Scan for the cell matching the given text and deliver its (X, Y) coordinate at center. 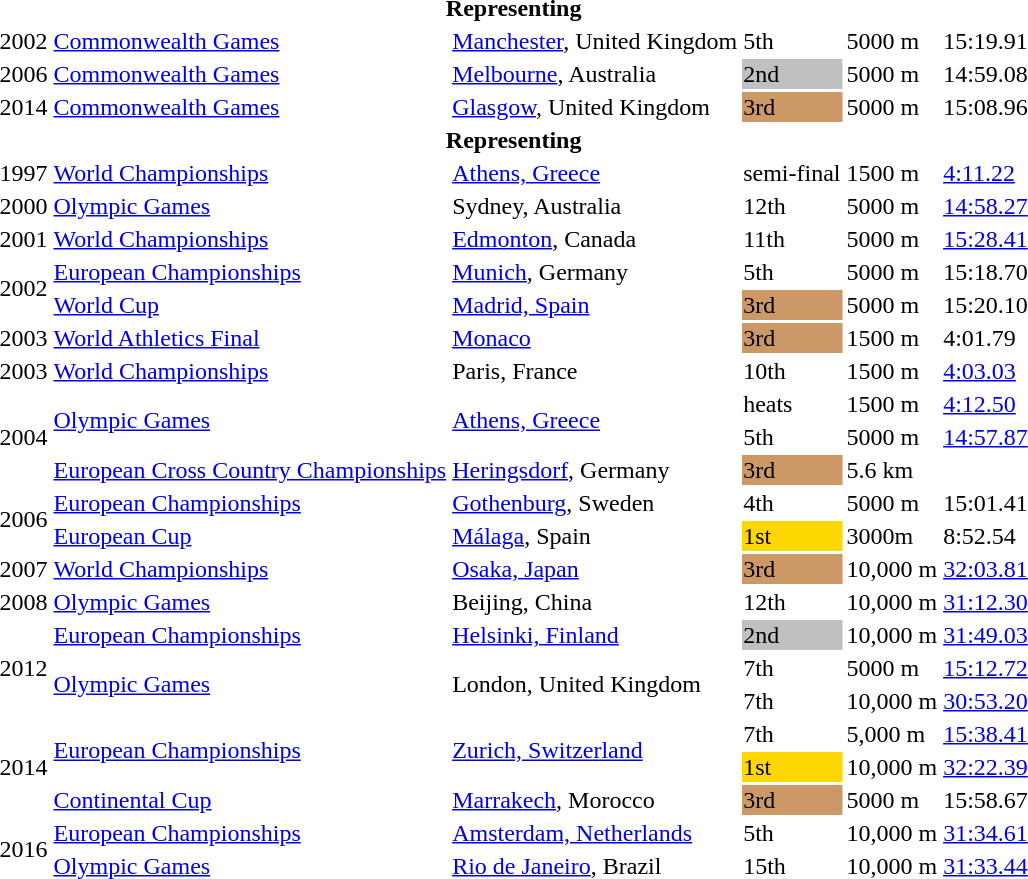
Glasgow, United Kingdom (595, 107)
Osaka, Japan (595, 569)
Helsinki, Finland (595, 635)
Marrakech, Morocco (595, 800)
London, United Kingdom (595, 684)
Munich, Germany (595, 272)
World Cup (250, 305)
Edmonton, Canada (595, 239)
10th (792, 371)
Gothenburg, Sweden (595, 503)
Melbourne, Australia (595, 74)
Sydney, Australia (595, 206)
Málaga, Spain (595, 536)
5.6 km (892, 470)
semi-final (792, 173)
Manchester, United Kingdom (595, 41)
World Athletics Final (250, 338)
5,000 m (892, 734)
Amsterdam, Netherlands (595, 833)
European Cup (250, 536)
Monaco (595, 338)
Beijing, China (595, 602)
European Cross Country Championships (250, 470)
heats (792, 404)
Zurich, Switzerland (595, 750)
Paris, France (595, 371)
Madrid, Spain (595, 305)
11th (792, 239)
3000m (892, 536)
4th (792, 503)
Continental Cup (250, 800)
Heringsdorf, Germany (595, 470)
